Identify which cell holds the provided text, then report its [X, Y] central coordinate. 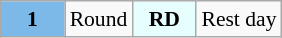
1 [32, 19]
RD [164, 19]
Round [99, 19]
Rest day [238, 19]
